Search for the cell housing the specified text and yield its (x, y) center coordinate. 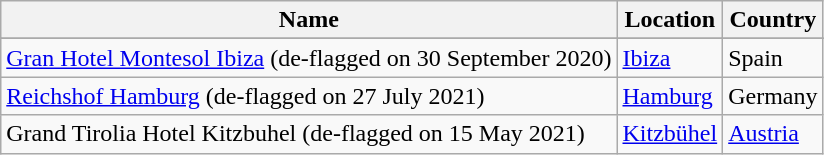
Name (309, 20)
Germany (773, 96)
Hamburg (670, 96)
Location (670, 20)
Spain (773, 58)
Austria (773, 134)
Reichshof Hamburg (de-flagged on 27 July 2021) (309, 96)
Ibiza (670, 58)
Gran Hotel Montesol Ibiza (de-flagged on 30 September 2020) (309, 58)
Grand Tirolia Hotel Kitzbuhel (de-flagged on 15 May 2021) (309, 134)
Kitzbühel (670, 134)
Country (773, 20)
